Locate the cell with the specified text and output its (x, y) center coordinate. 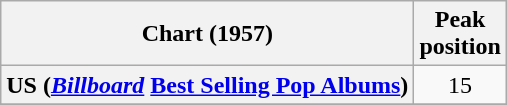
Chart (1957) (208, 34)
US (Billboard Best Selling Pop Albums) (208, 85)
Peakposition (460, 34)
15 (460, 85)
